Determine the [x, y] coordinate at the center of the cell enclosing the given text.  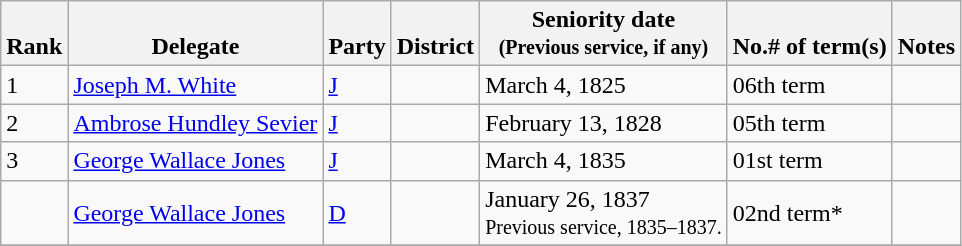
Delegate [196, 34]
D [357, 212]
2 [34, 123]
Notes [926, 34]
February 13, 1828 [604, 123]
March 4, 1825 [604, 85]
Seniority date(Previous service, if any) [604, 34]
1 [34, 85]
No.# of term(s) [810, 34]
3 [34, 161]
District [435, 34]
01st term [810, 161]
05th term [810, 123]
06th term [810, 85]
Party [357, 34]
March 4, 1835 [604, 161]
02nd term* [810, 212]
Rank [34, 34]
Ambrose Hundley Sevier [196, 123]
January 26, 1837Previous service, 1835–1837. [604, 212]
Joseph M. White [196, 85]
